Find where the given text appears and provide that cell's center as (X, Y) coordinate. 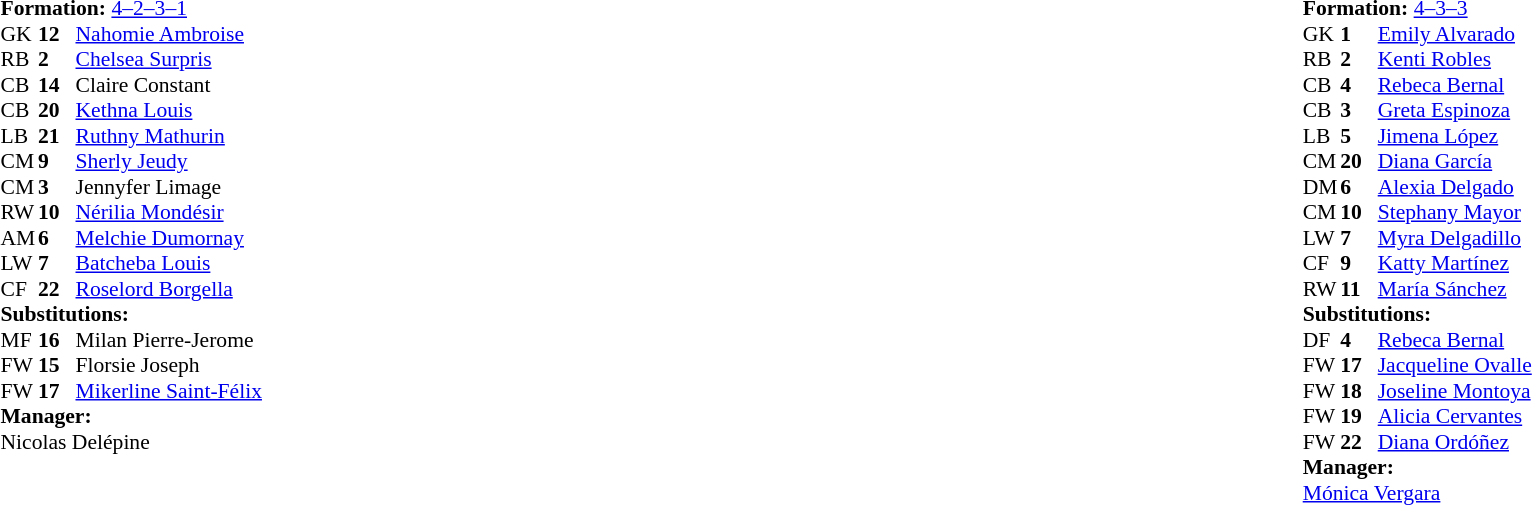
16 (57, 340)
Greta Espinoza (1455, 111)
Melchie Dumornay (169, 238)
11 (1359, 289)
Kenti Robles (1455, 59)
12 (57, 34)
Diana García (1455, 161)
Alicia Cervantes (1455, 417)
Joseline Montoya (1455, 391)
Ruthny Mathurin (169, 136)
5 (1359, 136)
Stephany Mayor (1455, 213)
Kethna Louis (169, 111)
18 (1359, 391)
Nahomie Ambroise (169, 34)
Chelsea Surpris (169, 59)
Florsie Joseph (169, 365)
14 (57, 85)
Alexia Delgado (1455, 187)
15 (57, 365)
Katty Martínez (1455, 263)
AM (19, 238)
Claire Constant (169, 85)
21 (57, 136)
Diana Ordóñez (1455, 442)
DM (1322, 187)
Nérilia Mondésir (169, 213)
María Sánchez (1455, 289)
Roselord Borgella (169, 289)
Sherly Jeudy (169, 161)
Jennyfer Limage (169, 187)
Nicolas Delépine (130, 442)
Milan Pierre-Jerome (169, 340)
MF (19, 340)
Jimena López (1455, 136)
1 (1359, 34)
Batcheba Louis (169, 263)
Myra Delgadillo (1455, 238)
Emily Alvarado (1455, 34)
Mikerline Saint-Félix (169, 391)
Jacqueline Ovalle (1455, 365)
DF (1322, 340)
19 (1359, 417)
